Scan for the cell matching the given text and deliver its [X, Y] coordinate at center. 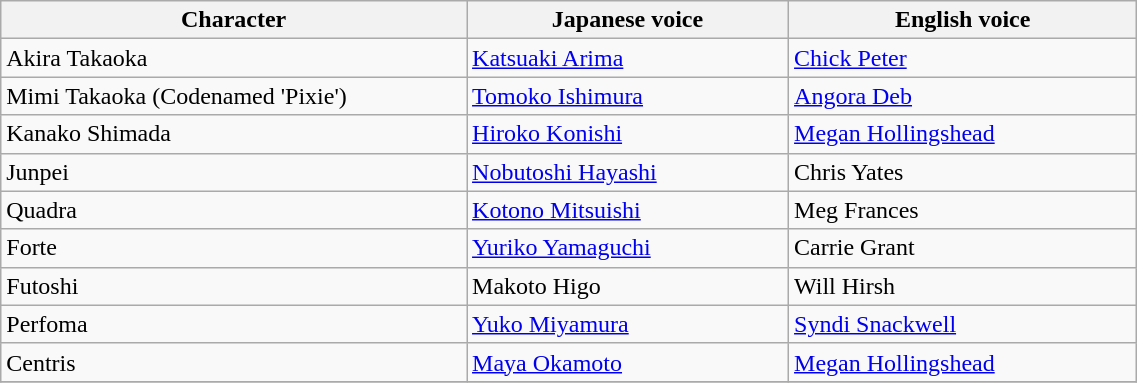
Tomoko Ishimura [628, 96]
Meg Frances [963, 210]
Futoshi [234, 286]
Character [234, 20]
Katsuaki Arima [628, 58]
Junpei [234, 172]
Forte [234, 248]
Yuko Miyamura [628, 324]
Makoto Higo [628, 286]
Chick Peter [963, 58]
English voice [963, 20]
Chris Yates [963, 172]
Kotono Mitsuishi [628, 210]
Japanese voice [628, 20]
Yuriko Yamaguchi [628, 248]
Akira Takaoka [234, 58]
Perfoma [234, 324]
Hiroko Konishi [628, 134]
Carrie Grant [963, 248]
Kanako Shimada [234, 134]
Angora Deb [963, 96]
Nobutoshi Hayashi [628, 172]
Maya Okamoto [628, 362]
Mimi Takaoka (Codenamed 'Pixie') [234, 96]
Will Hirsh [963, 286]
Centris [234, 362]
Syndi Snackwell [963, 324]
Quadra [234, 210]
